Detect which cell encompasses the target text, then output its [X, Y] center coordinate. 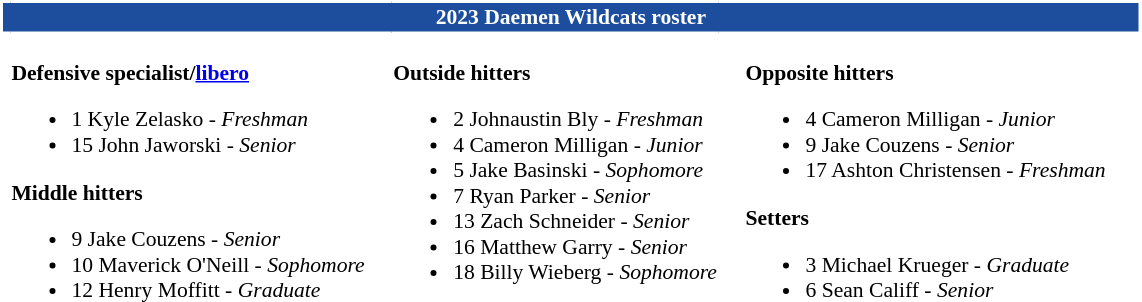
2023 Daemen Wildcats roster [572, 18]
